For the text-containing cell, return its midpoint in [x, y] coordinate format. 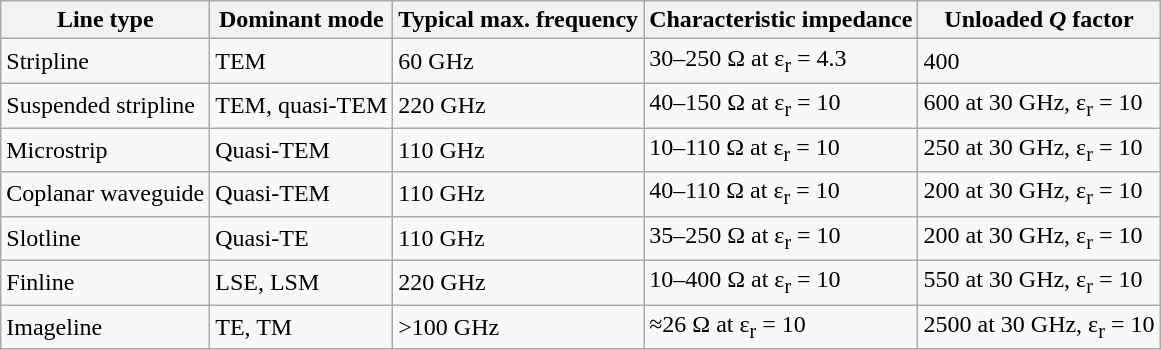
2500 at 30 GHz, εr = 10 [1039, 327]
Line type [106, 20]
Coplanar waveguide [106, 194]
TE, TM [302, 327]
35–250 Ω at εr = 10 [781, 238]
60 GHz [518, 61]
10–110 Ω at εr = 10 [781, 150]
Dominant mode [302, 20]
Characteristic impedance [781, 20]
Finline [106, 283]
TEM [302, 61]
Microstrip [106, 150]
Stripline [106, 61]
LSE, LSM [302, 283]
40–150 Ω at εr = 10 [781, 105]
Slotline [106, 238]
30–250 Ω at εr = 4.3 [781, 61]
400 [1039, 61]
>100 GHz [518, 327]
TEM, quasi-TEM [302, 105]
Imageline [106, 327]
≈26 Ω at εr = 10 [781, 327]
Typical max. frequency [518, 20]
10–400 Ω at εr = 10 [781, 283]
600 at 30 GHz, εr = 10 [1039, 105]
250 at 30 GHz, εr = 10 [1039, 150]
Unloaded Q factor [1039, 20]
40–110 Ω at εr = 10 [781, 194]
Quasi-TE [302, 238]
Suspended stripline [106, 105]
550 at 30 GHz, εr = 10 [1039, 283]
